From the cell containing the given text, extract its center point as [x, y] coordinate. 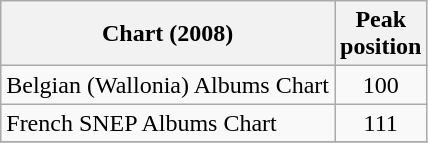
Belgian (Wallonia) Albums Chart [168, 85]
111 [380, 123]
French SNEP Albums Chart [168, 123]
Peakposition [380, 34]
Chart (2008) [168, 34]
100 [380, 85]
